Capture the cell that displays the provided text and extract its [X, Y] central coordinate. 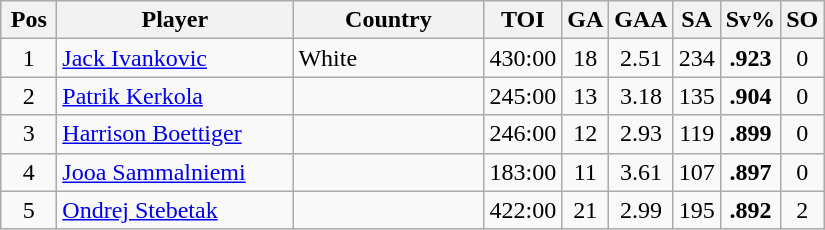
Pos [29, 20]
21 [586, 210]
2.99 [641, 210]
.899 [750, 134]
.897 [750, 172]
Jooa Sammalniemi [175, 172]
18 [586, 58]
2.51 [641, 58]
Ondrej Stebetak [175, 210]
Patrik Kerkola [175, 96]
1 [29, 58]
Country [388, 20]
119 [696, 134]
.904 [750, 96]
White [388, 58]
GA [586, 20]
.892 [750, 210]
107 [696, 172]
TOI [523, 20]
135 [696, 96]
430:00 [523, 58]
3 [29, 134]
12 [586, 134]
183:00 [523, 172]
4 [29, 172]
GAA [641, 20]
3.61 [641, 172]
422:00 [523, 210]
5 [29, 210]
2.93 [641, 134]
246:00 [523, 134]
.923 [750, 58]
SO [802, 20]
Sv% [750, 20]
Harrison Boettiger [175, 134]
245:00 [523, 96]
234 [696, 58]
11 [586, 172]
13 [586, 96]
SA [696, 20]
Player [175, 20]
195 [696, 210]
3.18 [641, 96]
Jack Ivankovic [175, 58]
